Search for the cell housing the specified text and yield its (X, Y) center coordinate. 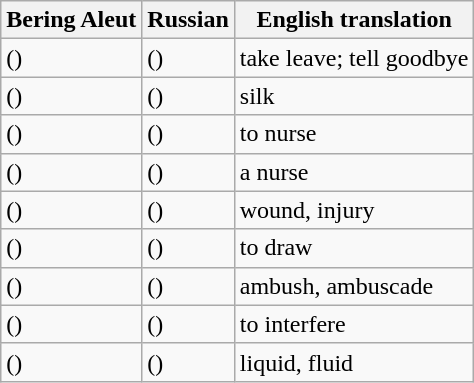
ambush, ambuscade (354, 286)
a nurse (354, 172)
take leave; tell goodbye (354, 58)
to nurse (354, 134)
to draw (354, 248)
silk (354, 96)
English translation (354, 20)
wound, injury (354, 210)
Bering Aleut (72, 20)
to interfere (354, 324)
liquid, fluid (354, 362)
Russian (188, 20)
